Locate the cell with the specified text and output its [x, y] center coordinate. 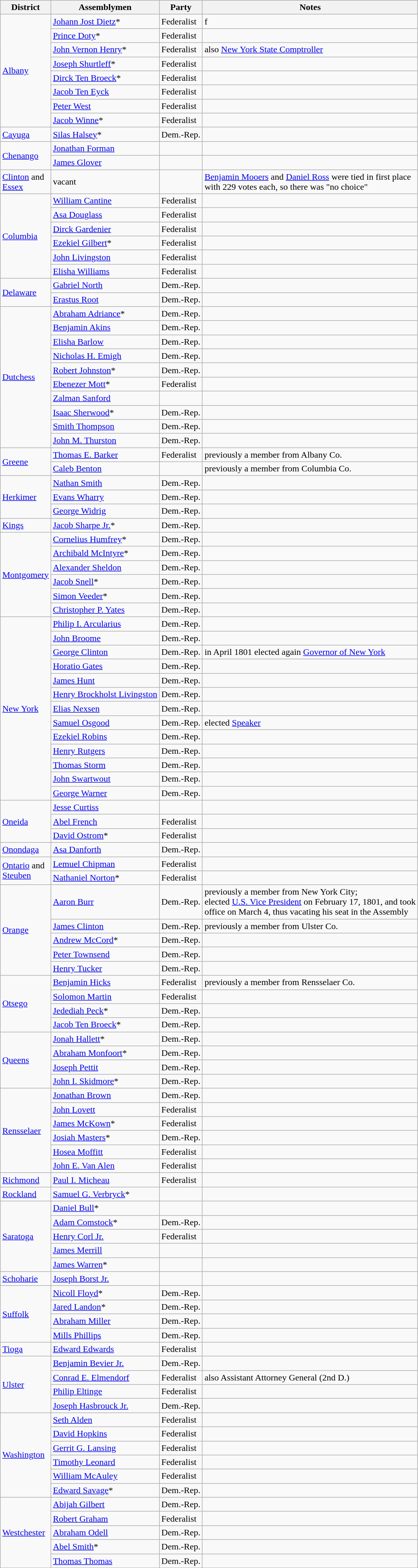
Solomon Martin [105, 997]
Seth Alden [105, 1420]
Abel Smith* [105, 1547]
Benjamin Hicks [105, 982]
Horatio Gates [105, 666]
Jacob Ten Broeck* [105, 1025]
Elias Nexsen [105, 709]
Abraham Miller [105, 1321]
Peter West [105, 106]
John Swartwout [105, 779]
Cayuga [26, 134]
Edward Savage* [105, 1490]
John Livingston [105, 257]
Jared Landon* [105, 1307]
Joseph Pettit [105, 1067]
Greene [26, 462]
Paul I. Micheau [105, 1180]
Samuel G. Verbryck* [105, 1194]
Jonathan Brown [105, 1095]
Erastus Root [105, 299]
Albany [26, 71]
Adam Comstock* [105, 1222]
f [310, 21]
Henry Corl Jr. [105, 1236]
Caleb Benton [105, 469]
Daniel Bull* [105, 1208]
Orange [26, 930]
Queens [26, 1060]
William McAuley [105, 1476]
Joseph Borst Jr. [105, 1279]
Ezekiel Gilbert* [105, 243]
Hosea Moffitt [105, 1152]
Joseph Shurtleff* [105, 64]
Lemuel Chipman [105, 864]
Ontario and Steuben [26, 871]
Montgomery [26, 574]
John E. Van Alen [105, 1166]
Jonathan Forman [105, 148]
Clinton and Essex [26, 182]
Zalman Sanford [105, 398]
John Broome [105, 638]
Columbia [26, 236]
elected Speaker [310, 723]
George Warner [105, 793]
Rensselaer [26, 1130]
Thomas Storm [105, 765]
Dirck Gardenier [105, 229]
Ebenezer Mott* [105, 384]
Samuel Osgood [105, 723]
Evans Wharry [105, 497]
Jonah Hallett* [105, 1039]
District [26, 7]
Timothy Leonard [105, 1462]
George Clinton [105, 652]
vacant [105, 182]
also Assistant Attorney General (2nd D.) [310, 1378]
Herkimer [26, 497]
Isaac Sherwood* [105, 412]
James McKown* [105, 1124]
Delaware [26, 292]
Gerrit G. Lansing [105, 1448]
Smith Thompson [105, 427]
New York [26, 709]
Abraham Monfoort* [105, 1053]
Jacob Ten Eyck [105, 92]
John M. Thurston [105, 441]
Josiah Masters* [105, 1138]
James Clinton [105, 926]
Philip I. Arcularius [105, 624]
Henry Rutgers [105, 751]
Nathan Smith [105, 483]
Abraham Odell [105, 1532]
Oneida [26, 821]
Mills Phillips [105, 1335]
Christopher P. Yates [105, 610]
Cornelius Humfrey* [105, 539]
Nathaniel Norton* [105, 878]
Onondaga [26, 849]
Ulster [26, 1385]
Conrad E. Elmendorf [105, 1378]
Philip Eltinge [105, 1392]
Silas Halsey* [105, 134]
Westchester [26, 1532]
previously a member from Ulster Co. [310, 926]
James Merrill [105, 1250]
James Glover [105, 162]
Party [181, 7]
Jesse Curtiss [105, 807]
Nicholas H. Emigh [105, 356]
Andrew McCord* [105, 940]
David Ostrom* [105, 835]
Peter Townsend [105, 954]
Edward Edwards [105, 1349]
Joseph Hasbrouck Jr. [105, 1406]
John Vernon Henry* [105, 50]
Robert Johnston* [105, 370]
Jacob Sharpe Jr.* [105, 525]
Simon Veeder* [105, 596]
Ezekiel Robins [105, 737]
John Lovett [105, 1109]
James Warren* [105, 1264]
Asa Danforth [105, 849]
Abraham Adriance* [105, 314]
Prince Doty* [105, 36]
Notes [310, 7]
Chenango [26, 155]
Henry Tucker [105, 968]
Jacob Winne* [105, 120]
James Hunt [105, 680]
John I. Skidmore* [105, 1081]
Robert Graham [105, 1518]
Elisha Barlow [105, 342]
Kings [26, 525]
Rockland [26, 1194]
Benjamin Mooers and Daniel Ross were tied in first place with 229 votes each, so there was "no choice" [310, 182]
David Hopkins [105, 1434]
Tioga [26, 1349]
William Cantine [105, 201]
Otsego [26, 1004]
Washington [26, 1455]
Gabriel North [105, 285]
Abel French [105, 821]
previously a member from Albany Co. [310, 455]
Asa Douglass [105, 215]
Alexander Sheldon [105, 567]
Saratoga [26, 1236]
Thomas Thomas [105, 1561]
previously a member from Rensselaer Co. [310, 982]
Nicoll Floyd* [105, 1293]
Richmond [26, 1180]
Assemblymen [105, 7]
in April 1801 elected again Governor of New York [310, 652]
Schoharie [26, 1279]
Suffolk [26, 1314]
Dutchess [26, 377]
Aaron Burr [105, 902]
Dirck Ten Broeck* [105, 78]
Abijah Gilbert [105, 1504]
also New York State Comptroller [310, 50]
Benjamin Bevier Jr. [105, 1363]
George Widrig [105, 511]
Thomas E. Barker [105, 455]
Henry Brockholst Livingston [105, 695]
previously a member from Columbia Co. [310, 469]
Elisha Williams [105, 271]
Johann Jost Dietz* [105, 21]
Jedediah Peck* [105, 1011]
Jacob Snell* [105, 581]
Benjamin Akins [105, 328]
Archibald McIntyre* [105, 553]
